For the text-containing cell, return its midpoint in (x, y) coordinate format. 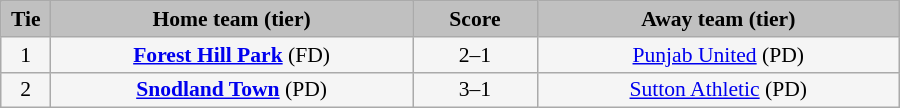
2 (26, 90)
Away team (tier) (718, 19)
3–1 (476, 90)
Home team (tier) (232, 19)
Forest Hill Park (FD) (232, 55)
Punjab United (PD) (718, 55)
2–1 (476, 55)
Sutton Athletic (PD) (718, 90)
Score (476, 19)
Tie (26, 19)
1 (26, 55)
Snodland Town (PD) (232, 90)
